Locate the cell with the specified text and output its (x, y) center coordinate. 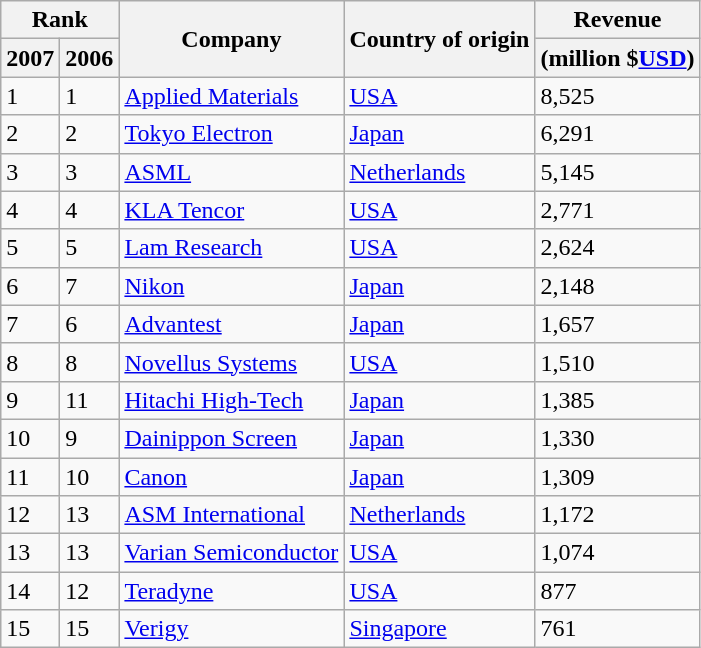
Nikon (232, 286)
761 (618, 629)
Hitachi High-Tech (232, 400)
Verigy (232, 629)
Canon (232, 477)
1,330 (618, 438)
1,309 (618, 477)
2,624 (618, 248)
Singapore (440, 629)
Varian Semiconductor (232, 553)
Applied Materials (232, 96)
1,385 (618, 400)
Dainippon Screen (232, 438)
Lam Research (232, 248)
ASM International (232, 515)
Rank (60, 20)
2,148 (618, 286)
1,172 (618, 515)
Revenue (618, 20)
Advantest (232, 324)
1,510 (618, 362)
6,291 (618, 134)
(million $USD) (618, 58)
1,657 (618, 324)
877 (618, 591)
KLA Tencor (232, 210)
2,771 (618, 210)
14 (30, 591)
Novellus Systems (232, 362)
2007 (30, 58)
1,074 (618, 553)
Teradyne (232, 591)
2006 (90, 58)
5,145 (618, 172)
Tokyo Electron (232, 134)
Country of origin (440, 39)
8,525 (618, 96)
Company (232, 39)
ASML (232, 172)
